Output the (X, Y) coordinate of the center of the cell containing the given text.  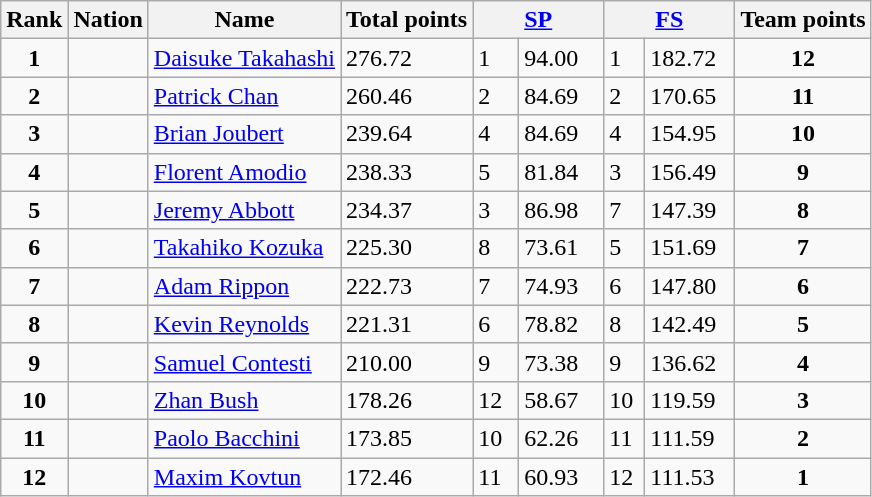
210.00 (406, 362)
111.53 (690, 477)
147.39 (690, 210)
94.00 (562, 58)
172.46 (406, 477)
222.73 (406, 286)
86.98 (562, 210)
62.26 (562, 438)
119.59 (690, 400)
58.67 (562, 400)
136.62 (690, 362)
Maxim Kovtun (244, 477)
74.93 (562, 286)
73.38 (562, 362)
276.72 (406, 58)
73.61 (562, 248)
Patrick Chan (244, 96)
81.84 (562, 172)
Daisuke Takahashi (244, 58)
225.30 (406, 248)
238.33 (406, 172)
260.46 (406, 96)
SP (538, 20)
Nation (108, 20)
Samuel Contesti (244, 362)
173.85 (406, 438)
Florent Amodio (244, 172)
239.64 (406, 134)
Takahiko Kozuka (244, 248)
FS (670, 20)
Jeremy Abbott (244, 210)
111.59 (690, 438)
170.65 (690, 96)
Adam Rippon (244, 286)
Brian Joubert (244, 134)
Paolo Bacchini (244, 438)
Name (244, 20)
147.80 (690, 286)
Total points (406, 20)
154.95 (690, 134)
142.49 (690, 324)
234.37 (406, 210)
Team points (803, 20)
Rank (34, 20)
151.69 (690, 248)
182.72 (690, 58)
78.82 (562, 324)
221.31 (406, 324)
Zhan Bush (244, 400)
Kevin Reynolds (244, 324)
178.26 (406, 400)
156.49 (690, 172)
60.93 (562, 477)
